From the cell containing the given text, extract its center point as (X, Y) coordinate. 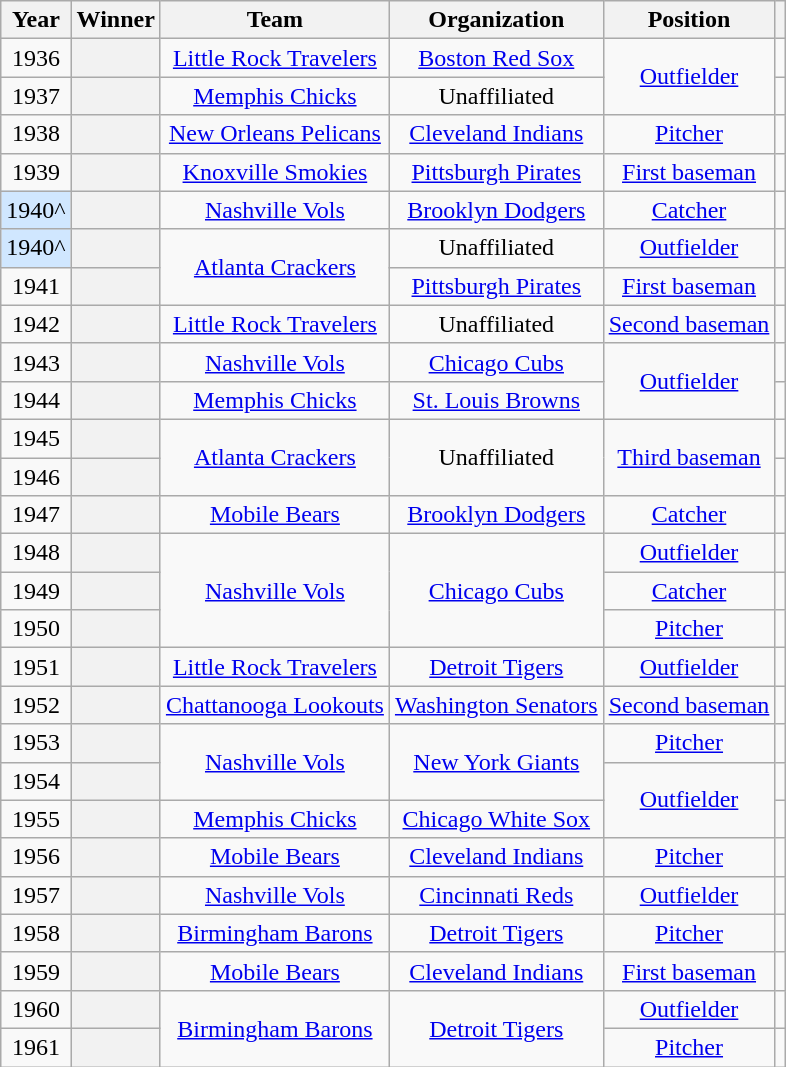
1957 (36, 895)
Team (274, 20)
1954 (36, 781)
1941 (36, 286)
1956 (36, 857)
1960 (36, 1009)
1944 (36, 400)
1945 (36, 438)
1952 (36, 705)
1953 (36, 743)
1955 (36, 819)
St. Louis Browns (496, 400)
1937 (36, 96)
New Orleans Pelicans (274, 134)
1946 (36, 477)
Chattanooga Lookouts (274, 705)
1950 (36, 629)
Knoxville Smokies (274, 172)
Chicago White Sox (496, 819)
Cincinnati Reds (496, 895)
Organization (496, 20)
1939 (36, 172)
New York Giants (496, 762)
Boston Red Sox (496, 58)
Washington Senators (496, 705)
1951 (36, 667)
Year (36, 20)
1943 (36, 362)
1959 (36, 971)
Third baseman (689, 457)
1958 (36, 933)
1949 (36, 591)
1947 (36, 515)
1942 (36, 324)
1938 (36, 134)
Position (689, 20)
Winner (116, 20)
1961 (36, 1047)
1948 (36, 553)
1936 (36, 58)
